Output the (x, y) coordinate of the center of the cell containing the given text.  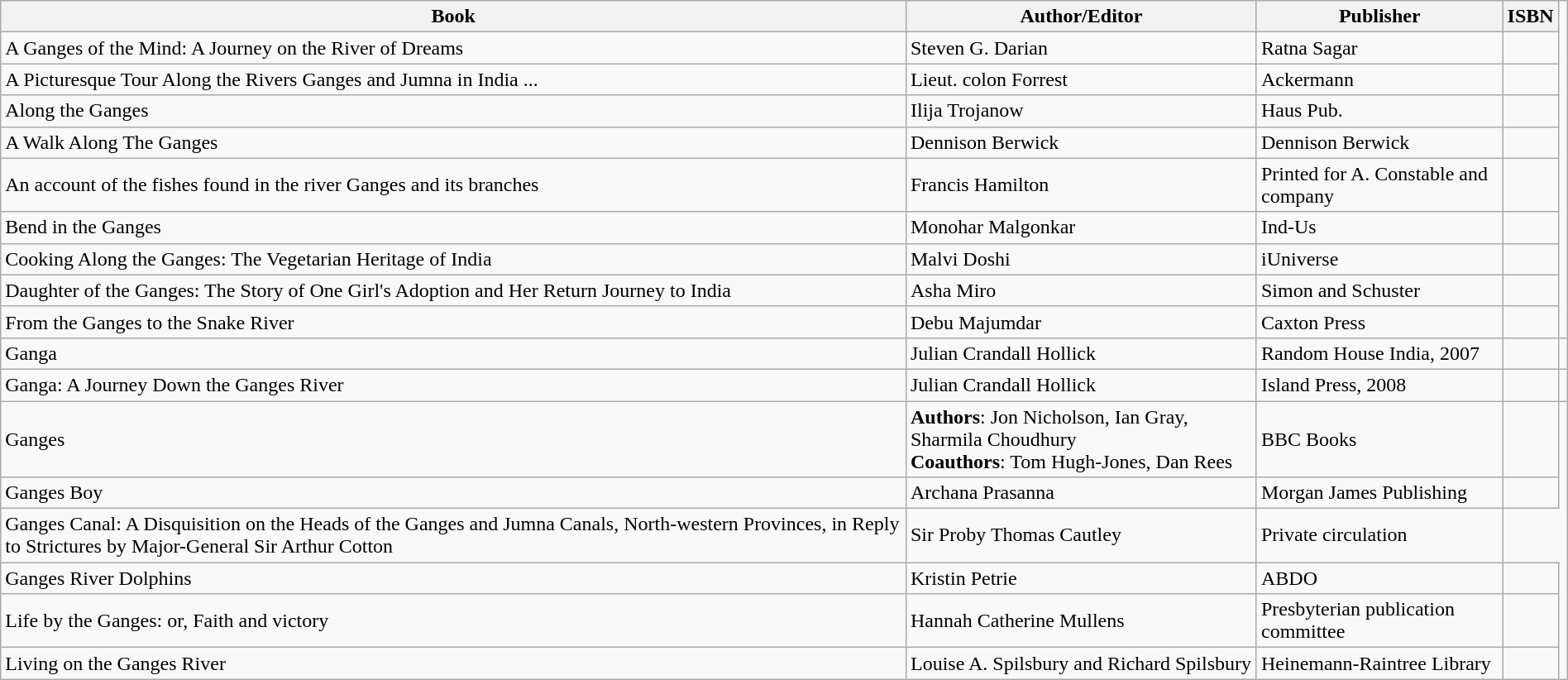
Random House India, 2007 (1379, 353)
Ganges Boy (453, 493)
Francis Hamilton (1081, 185)
A Ganges of the Mind: A Journey on the River of Dreams (453, 48)
Morgan James Publishing (1379, 493)
Presbyterian publication committee (1379, 620)
Daughter of the Ganges: The Story of One Girl's Adoption and Her Return Journey to India (453, 290)
Simon and Schuster (1379, 290)
From the Ganges to the Snake River (453, 322)
An account of the fishes found in the river Ganges and its branches (453, 185)
Caxton Press (1379, 322)
Malvi Doshi (1081, 259)
Along the Ganges (453, 111)
Kristin Petrie (1081, 578)
Monohar Malgonkar (1081, 227)
ABDO (1379, 578)
Sir Proby Thomas Cautley (1081, 536)
Ratna Sagar (1379, 48)
A Walk Along The Ganges (453, 142)
Ilija Trojanow (1081, 111)
Island Press, 2008 (1379, 385)
Ganga (453, 353)
Ganga: A Journey Down the Ganges River (453, 385)
A Picturesque Tour Along the Rivers Ganges and Jumna in India ... (453, 79)
iUniverse (1379, 259)
Asha Miro (1081, 290)
Life by the Ganges: or, Faith and victory (453, 620)
Cooking Along the Ganges: The Vegetarian Heritage of India (453, 259)
Debu Majumdar (1081, 322)
Authors: Jon Nicholson, Ian Gray, Sharmila Choudhury Coauthors: Tom Hugh-Jones, Dan Rees (1081, 438)
Louise A. Spilsbury and Richard Spilsbury (1081, 663)
Lieut. colon Forrest (1081, 79)
Author/Editor (1081, 17)
BBC Books (1379, 438)
Living on the Ganges River (453, 663)
Archana Prasanna (1081, 493)
Ackermann (1379, 79)
Heinemann-Raintree Library (1379, 663)
Book (453, 17)
Printed for A. Constable and company (1379, 185)
Bend in the Ganges (453, 227)
Ganges River Dolphins (453, 578)
Haus Pub. (1379, 111)
Steven G. Darian (1081, 48)
Hannah Catherine Mullens (1081, 620)
Ganges (453, 438)
Publisher (1379, 17)
Private circulation (1379, 536)
ISBN (1530, 17)
Ind-Us (1379, 227)
